Extract the [x, y] coordinate from the center of the cell holding the provided text.  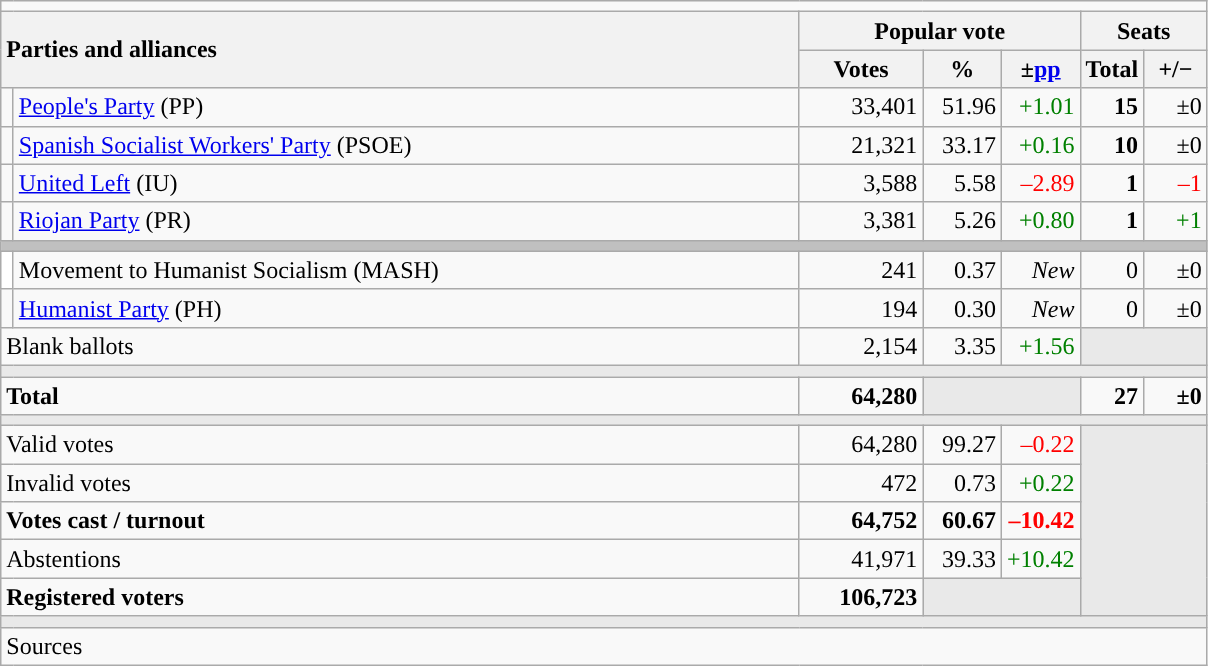
64,752 [861, 521]
51.96 [962, 107]
15 [1112, 107]
21,321 [861, 145]
3,381 [861, 221]
+0.22 [1040, 483]
–1 [1176, 183]
Votes cast / turnout [400, 521]
2,154 [861, 346]
5.58 [962, 183]
Riojan Party (PR) [406, 221]
0.73 [962, 483]
27 [1112, 395]
United Left (IU) [406, 183]
Votes [861, 69]
0.37 [962, 270]
–2.89 [1040, 183]
241 [861, 270]
Valid votes [400, 445]
Spanish Socialist Workers' Party (PSOE) [406, 145]
99.27 [962, 445]
Movement to Humanist Socialism (MASH) [406, 270]
Sources [604, 646]
Humanist Party (PH) [406, 308]
33,401 [861, 107]
60.67 [962, 521]
Parties and alliances [400, 50]
Invalid votes [400, 483]
39.33 [962, 559]
194 [861, 308]
+1 [1176, 221]
33.17 [962, 145]
3.35 [962, 346]
+1.01 [1040, 107]
+0.80 [1040, 221]
5.26 [962, 221]
–10.42 [1040, 521]
+10.42 [1040, 559]
+1.56 [1040, 346]
People's Party (PP) [406, 107]
0.30 [962, 308]
41,971 [861, 559]
472 [861, 483]
3,588 [861, 183]
10 [1112, 145]
% [962, 69]
–0.22 [1040, 445]
+/− [1176, 69]
106,723 [861, 597]
Registered voters [400, 597]
Abstentions [400, 559]
+0.16 [1040, 145]
Blank ballots [400, 346]
Seats [1144, 31]
Popular vote [940, 31]
±pp [1040, 69]
